Determine the (x, y) coordinate at the center of the cell enclosing the given text.  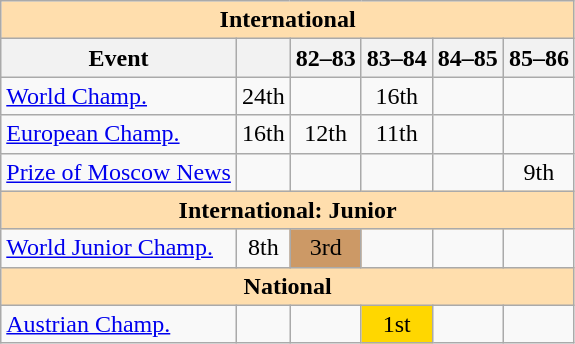
9th (538, 172)
1st (396, 324)
World Junior Champ. (119, 248)
82–83 (326, 58)
84–85 (468, 58)
National (288, 286)
International (288, 20)
International: Junior (288, 210)
Prize of Moscow News (119, 172)
12th (326, 134)
8th (263, 248)
85–86 (538, 58)
3rd (326, 248)
Event (119, 58)
World Champ. (119, 96)
European Champ. (119, 134)
Austrian Champ. (119, 324)
24th (263, 96)
83–84 (396, 58)
11th (396, 134)
